Determine the (x, y) coordinate at the center of the cell enclosing the given text.  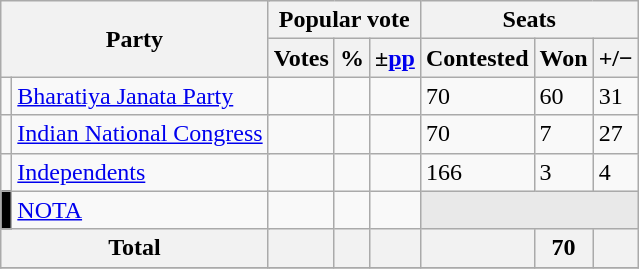
Bharatiya Janata Party (140, 96)
NOTA (140, 210)
% (352, 58)
Total (134, 248)
4 (616, 172)
3 (564, 172)
Independents (140, 172)
Contested (477, 58)
60 (564, 96)
+/− (616, 58)
31 (616, 96)
166 (477, 172)
Popular vote (344, 20)
Indian National Congress (140, 134)
Won (564, 58)
Votes (301, 58)
Seats (529, 20)
±pp (394, 58)
7 (564, 134)
27 (616, 134)
Party (134, 39)
